Return (x, y) of the center of cell containing provided text 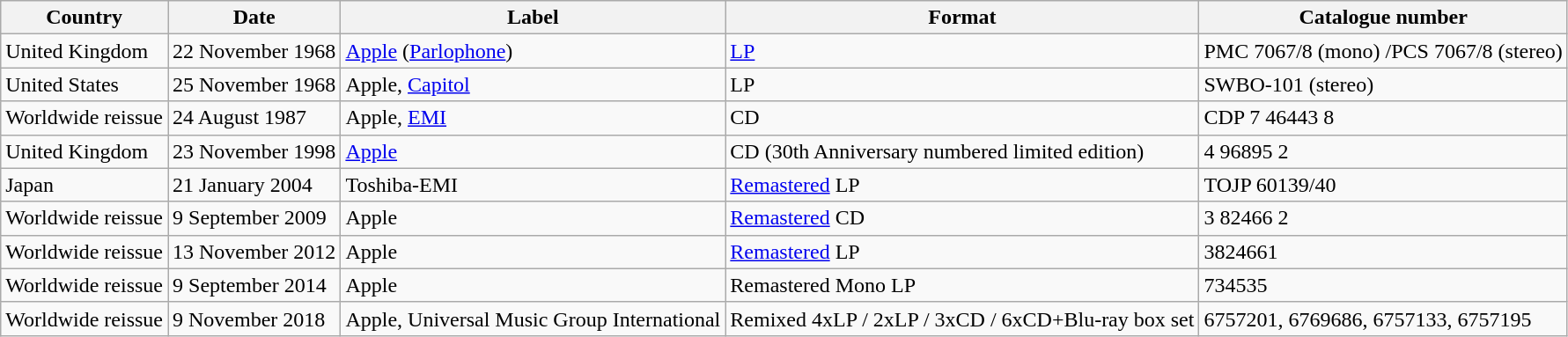
Apple, Universal Music Group International (534, 319)
6757201, 6769686, 6757133, 6757195 (1383, 319)
SWBO-101 (stereo) (1383, 84)
734535 (1383, 285)
Japan (85, 185)
United States (85, 84)
9 September 2009 (254, 218)
Catalogue number (1383, 18)
Format (962, 18)
Apple, Capitol (534, 84)
Label (534, 18)
24 August 1987 (254, 118)
3824661 (1383, 252)
Country (85, 18)
Remastered CD (962, 218)
Remixed 4xLP / 2xLP / 3xCD / 6xCD+Blu-ray box set (962, 319)
PMC 7067/8 (mono) /PCS 7067/8 (stereo) (1383, 51)
CD (962, 118)
TOJP 60139/40 (1383, 185)
13 November 2012 (254, 252)
Remastered Mono LP (962, 285)
CD (30th Anniversary numbered limited edition) (962, 151)
Apple (Parlophone) (534, 51)
21 January 2004 (254, 185)
Toshiba-EMI (534, 185)
Date (254, 18)
9 September 2014 (254, 285)
Apple, EMI (534, 118)
23 November 1998 (254, 151)
CDP 7 46443 8 (1383, 118)
22 November 1968 (254, 51)
25 November 1968 (254, 84)
4 96895 2 (1383, 151)
9 November 2018 (254, 319)
3 82466 2 (1383, 218)
